Scan for the cell matching the given text and deliver its (x, y) coordinate at center. 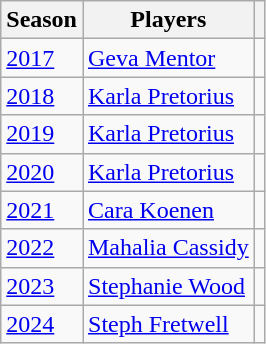
Geva Mentor (168, 58)
Steph Fretwell (168, 324)
2020 (42, 172)
Players (168, 20)
2022 (42, 248)
Cara Koenen (168, 210)
2024 (42, 324)
Season (42, 20)
2018 (42, 96)
Stephanie Wood (168, 286)
2017 (42, 58)
2023 (42, 286)
2019 (42, 134)
Mahalia Cassidy (168, 248)
2021 (42, 210)
